Detect which cell encompasses the target text, then output its [x, y] center coordinate. 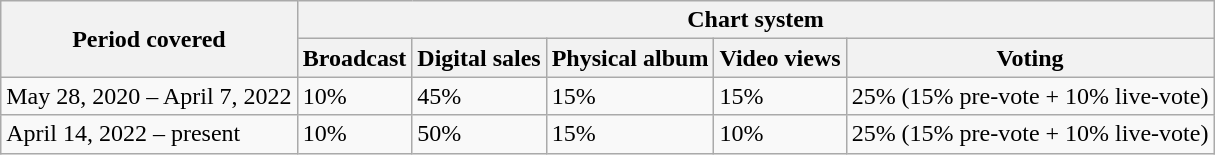
Voting [1030, 58]
May 28, 2020 – April 7, 2022 [149, 96]
Digital sales [479, 58]
Physical album [630, 58]
45% [479, 96]
Video views [780, 58]
April 14, 2022 – present [149, 134]
50% [479, 134]
Chart system [756, 20]
Broadcast [354, 58]
Period covered [149, 39]
